Search for the cell housing the specified text and yield its (x, y) center coordinate. 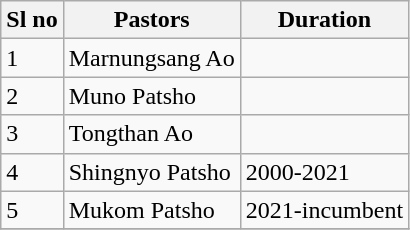
Duration (324, 20)
2021-incumbent (324, 210)
5 (32, 210)
Muno Patsho (152, 96)
Shingnyo Patsho (152, 172)
3 (32, 134)
Marnungsang Ao (152, 58)
2 (32, 96)
4 (32, 172)
Tongthan Ao (152, 134)
Mukom Patsho (152, 210)
Pastors (152, 20)
2000-2021 (324, 172)
Sl no (32, 20)
1 (32, 58)
